Provide the [x, y] coordinate of the cell's center where the given text is located.  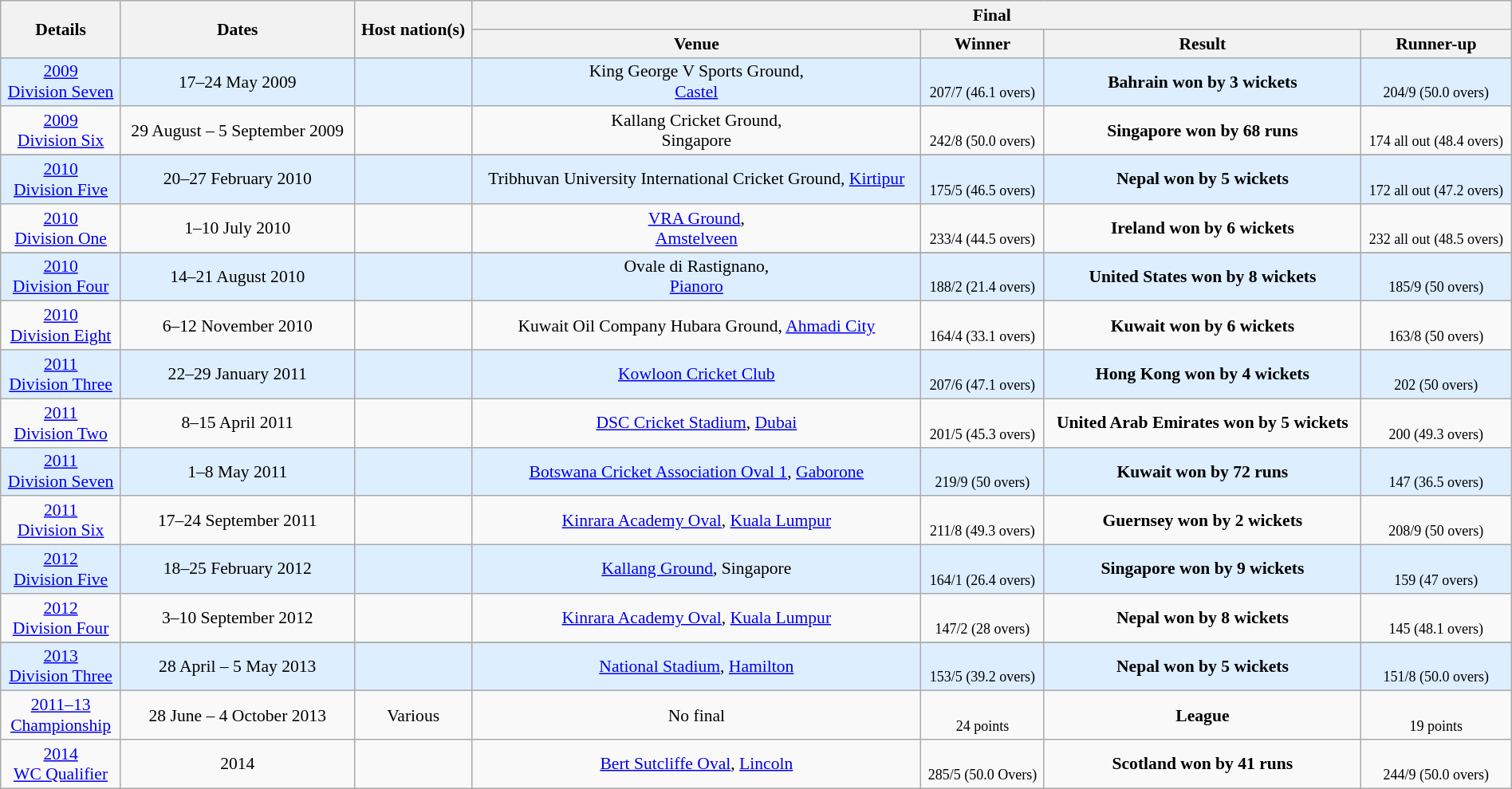
24 points [982, 716]
Botswana Cricket Association Oval 1, Gaborone [696, 472]
Guernsey won by 2 wickets [1203, 521]
Result [1203, 44]
172 all out (47.2 overs) [1435, 180]
United Arab Emirates won by 5 wickets [1203, 422]
2010Division Four [61, 277]
14–21 August 2010 [238, 277]
2013Division Three [61, 666]
211/8 (49.3 overs) [982, 521]
Bahrain won by 3 wickets [1203, 81]
2010Division Eight [61, 325]
Runner-up [1435, 44]
29 August – 5 September 2009 [238, 131]
Tribhuvan University International Cricket Ground, Kirtipur [696, 180]
164/1 (26.4 overs) [982, 569]
204/9 (50.0 overs) [1435, 81]
2011Division Six [61, 521]
159 (47 overs) [1435, 569]
Dates [238, 29]
202 (50 overs) [1435, 375]
2014WC Qualifier [61, 763]
242/8 (50.0 overs) [982, 131]
Kallang Ground, Singapore [696, 569]
145 (48.1 overs) [1435, 618]
2014 [238, 763]
28 April – 5 May 2013 [238, 666]
285/5 (50.0 Overs) [982, 763]
Kuwait won by 6 wickets [1203, 325]
Venue [696, 44]
207/7 (46.1 overs) [982, 81]
163/8 (50 overs) [1435, 325]
207/6 (47.1 overs) [982, 375]
VRA Ground,Amstelveen [696, 228]
Ovale di Rastignano,Pianoro [696, 277]
Hong Kong won by 4 wickets [1203, 375]
17–24 September 2011 [238, 521]
2011Division Seven [61, 472]
28 June – 4 October 2013 [238, 716]
Nepal won by 8 wickets [1203, 618]
Bert Sutcliffe Oval, Lincoln [696, 763]
2011–13Championship [61, 716]
3–10 September 2012 [238, 618]
147 (36.5 overs) [1435, 472]
174 all out (48.4 overs) [1435, 131]
22–29 January 2011 [238, 375]
2009Division Seven [61, 81]
King George V Sports Ground,Castel [696, 81]
Singapore won by 9 wickets [1203, 569]
2012Division Five [61, 569]
1–8 May 2011 [238, 472]
233/4 (44.5 overs) [982, 228]
Various [413, 716]
DSC Cricket Stadium, Dubai [696, 422]
200 (49.3 overs) [1435, 422]
2011Division Three [61, 375]
175/5 (46.5 overs) [982, 180]
Final [992, 15]
Ireland won by 6 wickets [1203, 228]
164/4 (33.1 overs) [982, 325]
6–12 November 2010 [238, 325]
Winner [982, 44]
244/9 (50.0 overs) [1435, 763]
Details [61, 29]
Kuwait won by 72 runs [1203, 472]
Host nation(s) [413, 29]
2011Division Two [61, 422]
18–25 February 2012 [238, 569]
151/8 (50.0 overs) [1435, 666]
Kowloon Cricket Club [696, 375]
Kallang Cricket Ground,Singapore [696, 131]
153/5 (39.2 overs) [982, 666]
2010Division Five [61, 180]
147/2 (28 overs) [982, 618]
8–15 April 2011 [238, 422]
185/9 (50 overs) [1435, 277]
No final [696, 716]
1–10 July 2010 [238, 228]
2009Division Six [61, 131]
Kuwait Oil Company Hubara Ground, Ahmadi City [696, 325]
201/5 (45.3 overs) [982, 422]
National Stadium, Hamilton [696, 666]
20–27 February 2010 [238, 180]
League [1203, 716]
Scotland won by 41 runs [1203, 763]
19 points [1435, 716]
Singapore won by 68 runs [1203, 131]
United States won by 8 wickets [1203, 277]
2012Division Four [61, 618]
17–24 May 2009 [238, 81]
208/9 (50 overs) [1435, 521]
232 all out (48.5 overs) [1435, 228]
219/9 (50 overs) [982, 472]
2010Division One [61, 228]
188/2 (21.4 overs) [982, 277]
